Provide the (X, Y) coordinate of the cell's center where the given text is located.  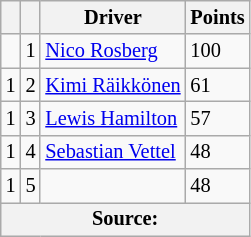
Points (217, 17)
Kimi Räikkönen (112, 85)
57 (217, 118)
5 (31, 186)
4 (31, 152)
2 (31, 85)
Nico Rosberg (112, 51)
Sebastian Vettel (112, 152)
100 (217, 51)
Driver (112, 17)
Lewis Hamilton (112, 118)
61 (217, 85)
Source: (126, 219)
3 (31, 118)
